Scan for the cell matching the given text and deliver its [x, y] coordinate at center. 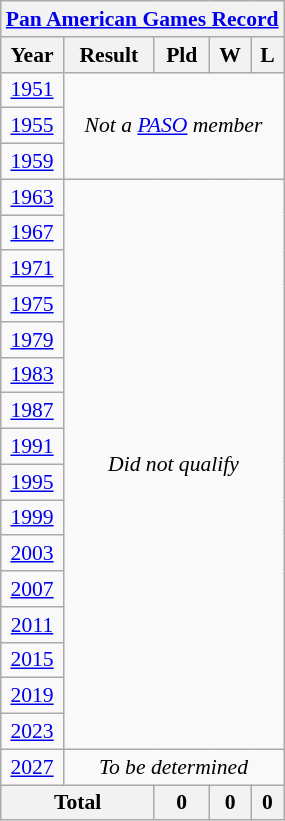
Result [108, 55]
Year [32, 55]
1983 [32, 375]
To be determined [173, 767]
1959 [32, 162]
2007 [32, 589]
1967 [32, 233]
1995 [32, 482]
2003 [32, 554]
1987 [32, 411]
1991 [32, 447]
L [268, 55]
2015 [32, 660]
2023 [32, 732]
1955 [32, 126]
2019 [32, 696]
Total [78, 803]
W [230, 55]
1975 [32, 304]
1999 [32, 518]
1963 [32, 197]
1971 [32, 269]
1979 [32, 340]
2011 [32, 625]
Did not qualify [173, 464]
Pld [182, 55]
1951 [32, 90]
Pan American Games Record [142, 19]
2027 [32, 767]
Not a PASO member [173, 126]
